Identify which cell holds the provided text, then report its [X, Y] central coordinate. 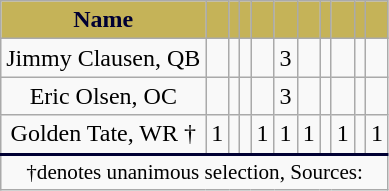
Jimmy Clausen, QB [104, 58]
Golden Tate, WR † [104, 134]
Name [104, 20]
Eric Olsen, OC [104, 96]
†denotes unanimous selection, Sources: [195, 172]
